Return the (x, y) coordinate for the center point of the cell that contains the specified text.  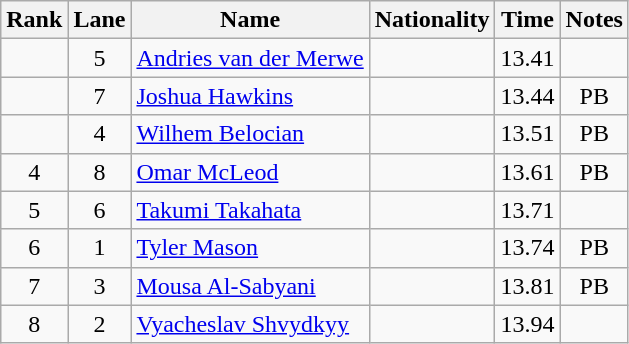
Name (250, 20)
Time (528, 20)
Nationality (432, 20)
Takumi Takahata (250, 210)
Vyacheslav Shvydkyy (250, 324)
Notes (594, 20)
13.51 (528, 134)
3 (100, 286)
2 (100, 324)
Omar McLeod (250, 172)
13.81 (528, 286)
Joshua Hawkins (250, 96)
13.41 (528, 58)
13.94 (528, 324)
Tyler Mason (250, 248)
13.44 (528, 96)
Mousa Al-Sabyani (250, 286)
1 (100, 248)
13.71 (528, 210)
13.74 (528, 248)
Wilhem Belocian (250, 134)
Rank (34, 20)
Lane (100, 20)
13.61 (528, 172)
Andries van der Merwe (250, 58)
